Capture the cell that displays the provided text and extract its [x, y] central coordinate. 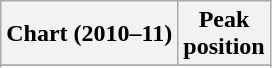
Chart (2010–11) [90, 34]
Peakposition [224, 34]
